Find where the given text appears and provide that cell's center as [X, Y] coordinate. 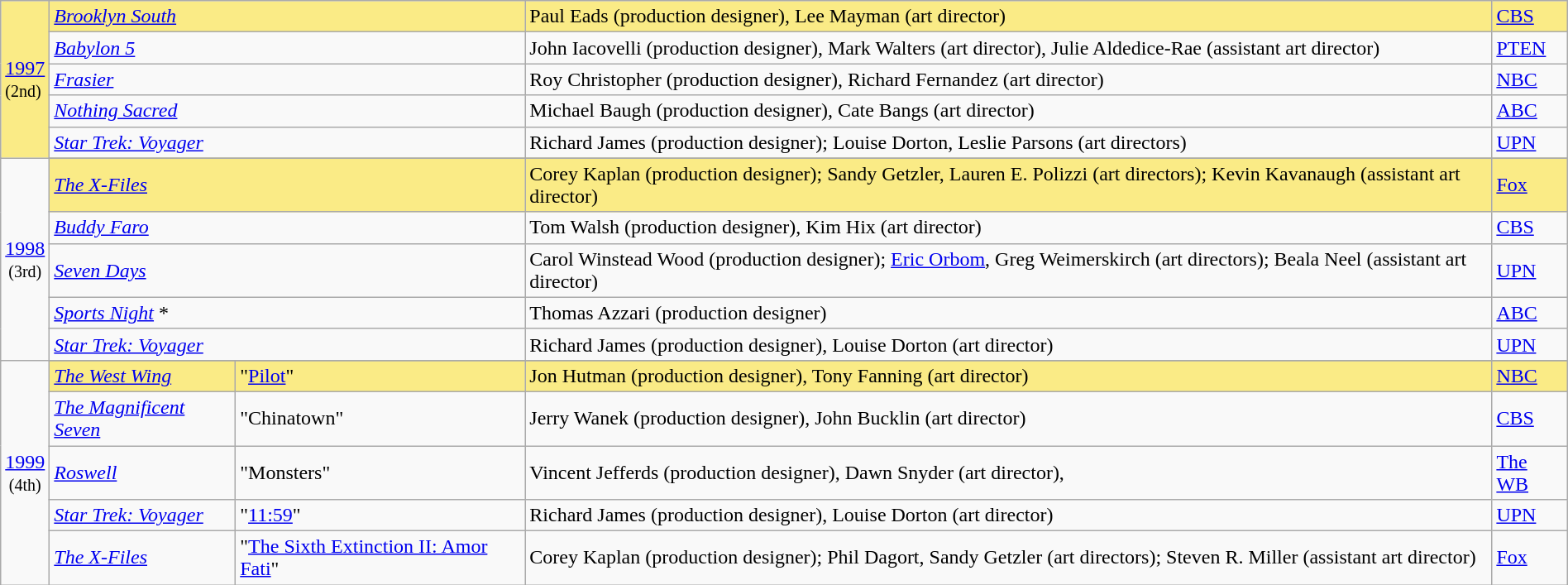
"Chinatown" [380, 419]
Thomas Azzari (production designer) [1009, 313]
The Magnificent Seven [142, 419]
Seven Days [288, 270]
Vincent Jefferds (production designer), Dawn Snyder (art director), [1009, 472]
The WB [1530, 472]
Sports Night * [288, 313]
John Iacovelli (production designer), Mark Walters (art director), Julie Aldedice-Rae (assistant art director) [1009, 48]
Carol Winstead Wood (production designer); Eric Orbom, Greg Weimerskirch (art directors); Beala Neel (assistant art director) [1009, 270]
Roswell [142, 472]
PTEN [1530, 48]
1998(3rd) [25, 259]
Corey Kaplan (production designer); Sandy Getzler, Lauren E. Polizzi (art directors); Kevin Kavanaugh (assistant art director) [1009, 185]
Babylon 5 [288, 48]
Michael Baugh (production designer), Cate Bangs (art director) [1009, 111]
Richard James (production designer); Louise Dorton, Leslie Parsons (art directors) [1009, 142]
1999(4th) [25, 472]
Corey Kaplan (production designer); Phil Dagort, Sandy Getzler (art directors); Steven R. Miller (assistant art director) [1009, 558]
Roy Christopher (production designer), Richard Fernandez (art director) [1009, 79]
Brooklyn South [288, 17]
"The Sixth Extinction II: Amor Fati" [380, 558]
"11:59" [380, 515]
Buddy Faro [288, 228]
1997(2nd) [25, 79]
Paul Eads (production designer), Lee Mayman (art director) [1009, 17]
Jerry Wanek (production designer), John Bucklin (art director) [1009, 419]
Tom Walsh (production designer), Kim Hix (art director) [1009, 228]
Nothing Sacred [288, 111]
Frasier [288, 79]
Jon Hutman (production designer), Tony Fanning (art director) [1009, 376]
"Pilot" [380, 376]
The West Wing [142, 376]
"Monsters" [380, 472]
